Capture the cell that displays the provided text and extract its [x, y] central coordinate. 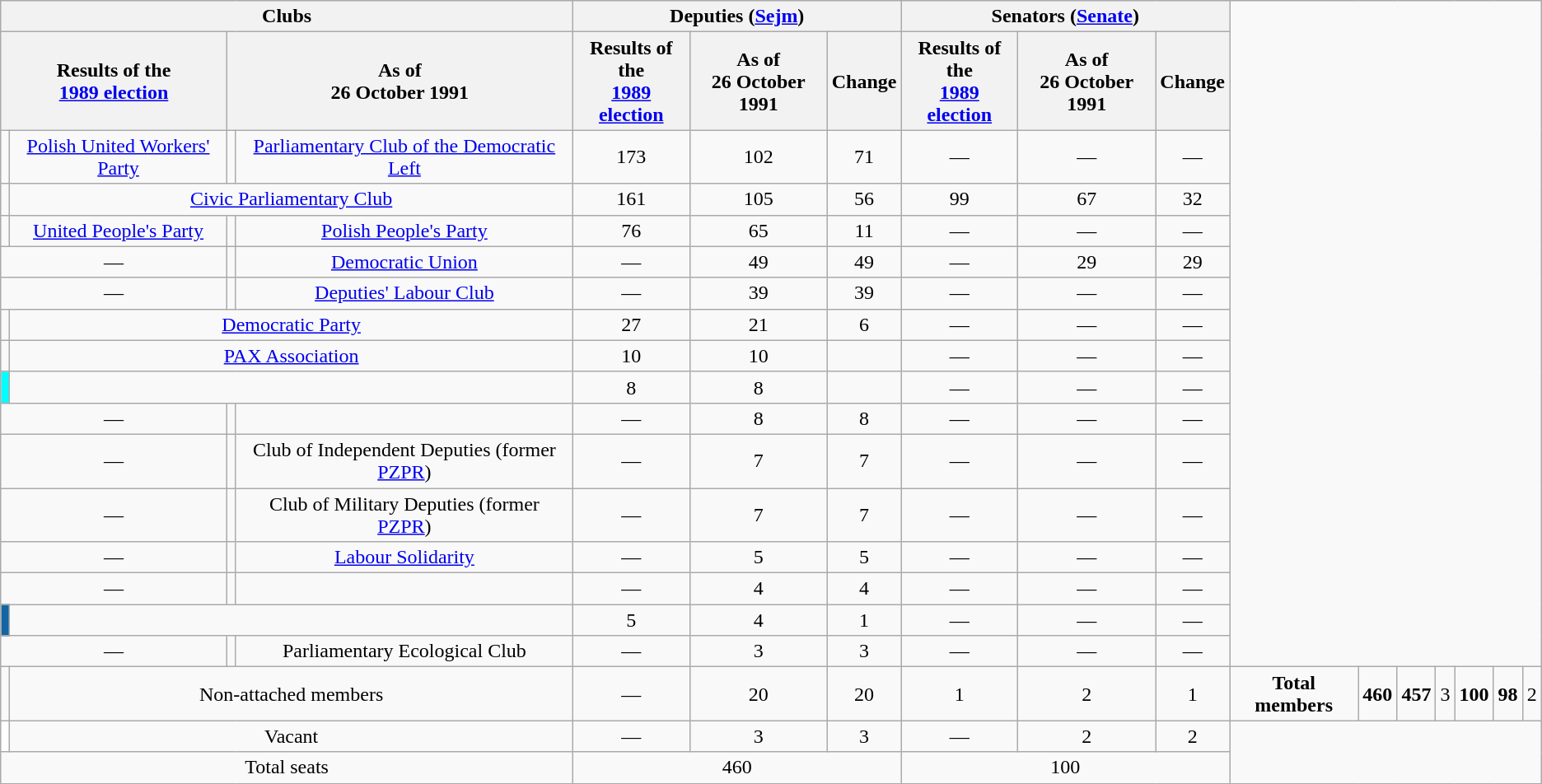
76 [631, 231]
99 [960, 199]
65 [758, 231]
Parliamentary Club of the Democratic Left [404, 156]
Club of Independent Deputies (former PZPR) [404, 461]
Total seats [287, 768]
67 [1087, 199]
PAX Association [292, 356]
Clubs [287, 16]
Club of Military Deputies (former PZPR) [404, 514]
Democratic Union [404, 262]
United People's Party [119, 231]
Non-attached members [292, 693]
Labour Solidarity [404, 558]
Vacant [292, 736]
32 [1193, 199]
173 [631, 156]
6 [864, 324]
105 [758, 199]
Polish People's Party [404, 231]
Civic Parliamentary Club [292, 199]
Deputies (Sejm) [736, 16]
71 [864, 156]
102 [758, 156]
27 [631, 324]
Parliamentary Ecological Club [404, 651]
56 [864, 199]
11 [864, 231]
Deputies' Labour Club [404, 293]
Democratic Party [292, 324]
Polish United Workers' Party [119, 156]
98 [1507, 693]
Senators (Senate) [1066, 16]
457 [1417, 693]
21 [758, 324]
Total members [1294, 693]
161 [631, 199]
